Return the (X, Y) coordinate for the center point of the cell that contains the specified text.  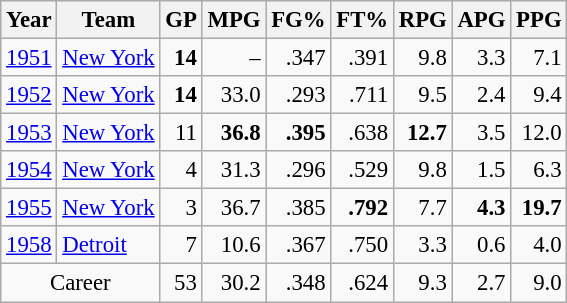
4 (181, 170)
1952 (29, 95)
.391 (362, 58)
.367 (298, 245)
7.7 (422, 208)
3 (181, 208)
1.5 (482, 170)
.792 (362, 208)
1953 (29, 133)
Year (29, 20)
.293 (298, 95)
.347 (298, 58)
MPG (234, 20)
2.4 (482, 95)
36.7 (234, 208)
4.0 (539, 245)
7 (181, 245)
4.3 (482, 208)
53 (181, 283)
9.0 (539, 283)
– (234, 58)
7.1 (539, 58)
.750 (362, 245)
10.6 (234, 245)
RPG (422, 20)
1955 (29, 208)
1951 (29, 58)
36.8 (234, 133)
6.3 (539, 170)
1958 (29, 245)
.529 (362, 170)
9.5 (422, 95)
31.3 (234, 170)
12.0 (539, 133)
19.7 (539, 208)
30.2 (234, 283)
APG (482, 20)
FT% (362, 20)
Team (108, 20)
.395 (298, 133)
.348 (298, 283)
GP (181, 20)
33.0 (234, 95)
.296 (298, 170)
.638 (362, 133)
3.5 (482, 133)
0.6 (482, 245)
9.4 (539, 95)
Career (80, 283)
FG% (298, 20)
1954 (29, 170)
Detroit (108, 245)
PPG (539, 20)
12.7 (422, 133)
.711 (362, 95)
.385 (298, 208)
2.7 (482, 283)
9.3 (422, 283)
11 (181, 133)
.624 (362, 283)
